Detect which cell encompasses the target text, then output its [x, y] center coordinate. 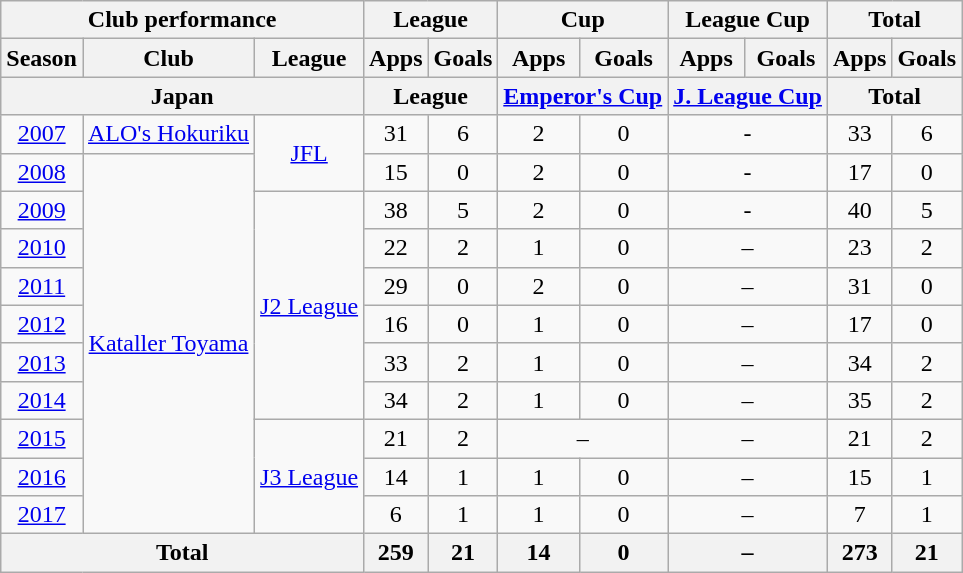
League Cup [748, 20]
2016 [42, 477]
Cup [583, 20]
2007 [42, 134]
2011 [42, 286]
2009 [42, 210]
2014 [42, 400]
40 [859, 210]
2012 [42, 324]
ALO's Hokuriku [168, 134]
2010 [42, 248]
Club performance [182, 20]
2017 [42, 515]
Season [42, 58]
Club [168, 58]
2008 [42, 172]
23 [859, 248]
J3 League [310, 476]
2015 [42, 438]
7 [859, 515]
259 [396, 553]
2013 [42, 362]
Kataller Toyama [168, 344]
16 [396, 324]
35 [859, 400]
Emperor's Cup [583, 96]
J. League Cup [748, 96]
J2 League [310, 305]
Japan [182, 96]
22 [396, 248]
38 [396, 210]
JFL [310, 153]
273 [859, 553]
29 [396, 286]
